Search for the cell housing the specified text and yield its [X, Y] center coordinate. 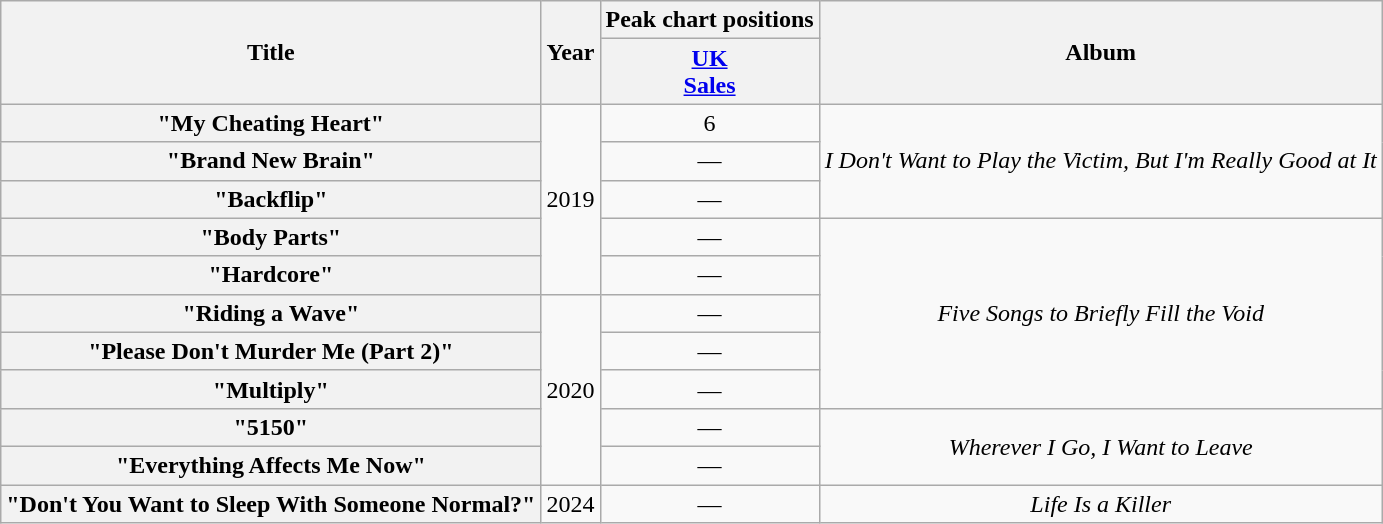
Year [570, 52]
"Body Parts" [271, 237]
I Don't Want to Play the Victim, But I'm Really Good at It [1100, 161]
2019 [570, 199]
Album [1100, 52]
Life Is a Killer [1100, 503]
Title [271, 52]
"Please Don't Murder Me (Part 2)" [271, 351]
"Backflip" [271, 199]
"Hardcore" [271, 275]
6 [710, 123]
"My Cheating Heart" [271, 123]
"Riding a Wave" [271, 313]
"Brand New Brain" [271, 161]
2020 [570, 389]
Five Songs to Briefly Fill the Void [1100, 313]
Peak chart positions [710, 20]
UKSales [710, 72]
"5150" [271, 427]
2024 [570, 503]
Wherever I Go, I Want to Leave [1100, 446]
"Everything Affects Me Now" [271, 465]
"Don't You Want to Sleep With Someone Normal?" [271, 503]
"Multiply" [271, 389]
